Search for the cell housing the specified text and yield its [x, y] center coordinate. 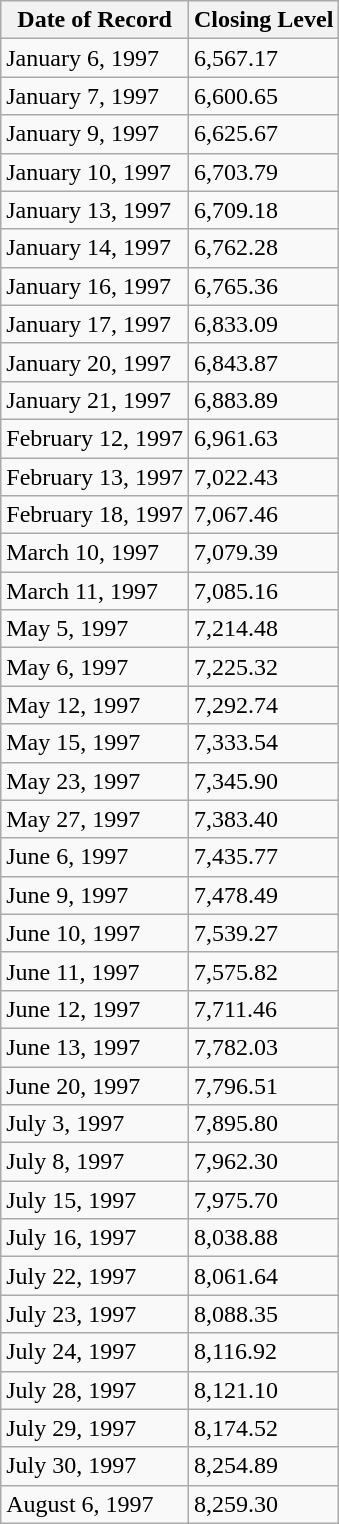
May 15, 1997 [95, 743]
January 14, 1997 [95, 248]
7,796.51 [263, 1085]
February 13, 1997 [95, 477]
March 10, 1997 [95, 553]
6,762.28 [263, 248]
8,121.10 [263, 1390]
July 30, 1997 [95, 1466]
6,567.17 [263, 58]
January 17, 1997 [95, 324]
8,174.52 [263, 1428]
8,254.89 [263, 1466]
June 20, 1997 [95, 1085]
7,345.90 [263, 781]
Closing Level [263, 20]
8,259.30 [263, 1504]
January 20, 1997 [95, 362]
6,709.18 [263, 210]
7,067.46 [263, 515]
July 29, 1997 [95, 1428]
7,575.82 [263, 971]
February 18, 1997 [95, 515]
July 16, 1997 [95, 1238]
7,435.77 [263, 857]
7,214.48 [263, 629]
July 3, 1997 [95, 1124]
June 13, 1997 [95, 1047]
7,478.49 [263, 895]
January 16, 1997 [95, 286]
July 23, 1997 [95, 1314]
May 23, 1997 [95, 781]
6,883.89 [263, 400]
July 8, 1997 [95, 1162]
6,843.87 [263, 362]
7,292.74 [263, 705]
7,383.40 [263, 819]
7,079.39 [263, 553]
7,782.03 [263, 1047]
July 28, 1997 [95, 1390]
6,703.79 [263, 172]
8,061.64 [263, 1276]
July 15, 1997 [95, 1200]
7,962.30 [263, 1162]
6,961.63 [263, 438]
May 5, 1997 [95, 629]
6,600.65 [263, 96]
7,022.43 [263, 477]
6,833.09 [263, 324]
June 6, 1997 [95, 857]
Date of Record [95, 20]
7,333.54 [263, 743]
7,895.80 [263, 1124]
June 11, 1997 [95, 971]
July 22, 1997 [95, 1276]
March 11, 1997 [95, 591]
6,625.67 [263, 134]
January 10, 1997 [95, 172]
6,765.36 [263, 286]
January 9, 1997 [95, 134]
8,088.35 [263, 1314]
May 27, 1997 [95, 819]
7,539.27 [263, 933]
February 12, 1997 [95, 438]
June 9, 1997 [95, 895]
August 6, 1997 [95, 1504]
January 13, 1997 [95, 210]
June 10, 1997 [95, 933]
8,038.88 [263, 1238]
June 12, 1997 [95, 1009]
7,711.46 [263, 1009]
January 21, 1997 [95, 400]
January 7, 1997 [95, 96]
July 24, 1997 [95, 1352]
7,975.70 [263, 1200]
8,116.92 [263, 1352]
May 6, 1997 [95, 667]
January 6, 1997 [95, 58]
7,225.32 [263, 667]
May 12, 1997 [95, 705]
7,085.16 [263, 591]
